Provide the (X, Y) coordinate of the cell's center where the given text is located.  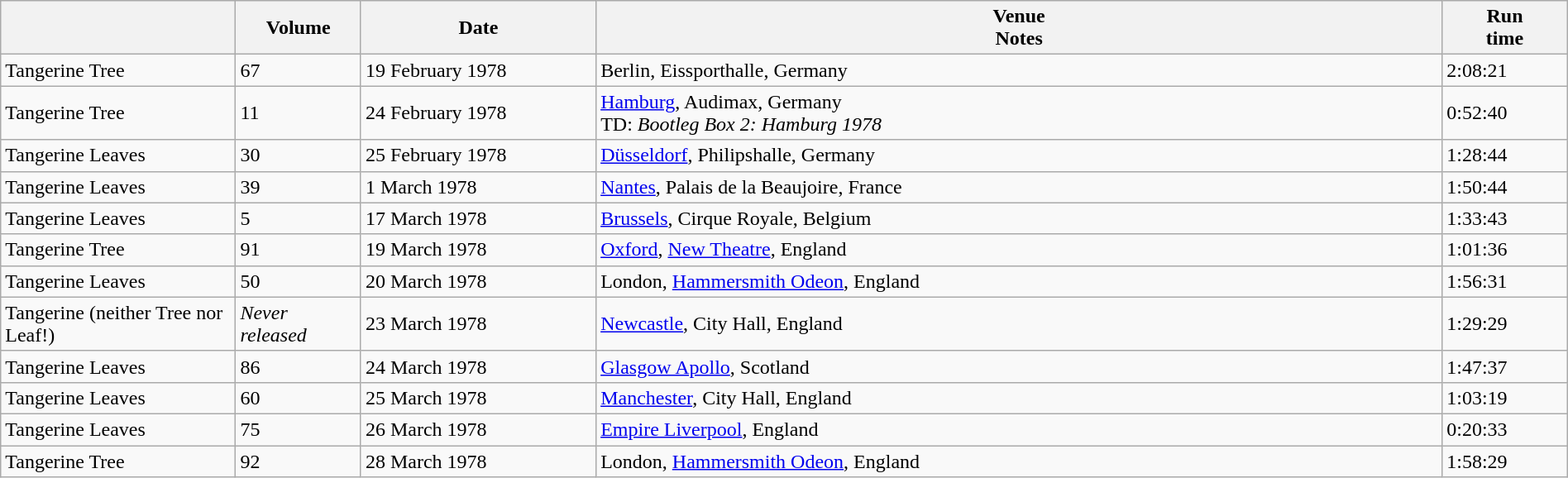
5 (299, 218)
24 March 1978 (478, 366)
1:47:37 (1505, 366)
Never released (299, 324)
Tangerine (neither Tree nor Leaf!) (118, 324)
Düsseldorf, Philipshalle, Germany (1019, 155)
1:56:31 (1505, 281)
Date (478, 28)
75 (299, 429)
1:58:29 (1505, 461)
26 March 1978 (478, 429)
Manchester, City Hall, England (1019, 398)
1:50:44 (1505, 187)
1:01:36 (1505, 250)
Runtime (1505, 28)
67 (299, 70)
Berlin, Eissporthalle, Germany (1019, 70)
1:03:19 (1505, 398)
Hamburg, Audimax, GermanyTD: Bootleg Box 2: Hamburg 1978 (1019, 112)
23 March 1978 (478, 324)
Nantes, Palais de la Beaujoire, France (1019, 187)
11 (299, 112)
Oxford, New Theatre, England (1019, 250)
17 March 1978 (478, 218)
25 March 1978 (478, 398)
1 March 1978 (478, 187)
28 March 1978 (478, 461)
Newcastle, City Hall, England (1019, 324)
1:28:44 (1505, 155)
19 March 1978 (478, 250)
Brussels, Cirque Royale, Belgium (1019, 218)
60 (299, 398)
Glasgow Apollo, Scotland (1019, 366)
91 (299, 250)
0:52:40 (1505, 112)
92 (299, 461)
24 February 1978 (478, 112)
86 (299, 366)
VenueNotes (1019, 28)
1:29:29 (1505, 324)
1:33:43 (1505, 218)
39 (299, 187)
50 (299, 281)
30 (299, 155)
Volume (299, 28)
Empire Liverpool, England (1019, 429)
0:20:33 (1505, 429)
19 February 1978 (478, 70)
20 March 1978 (478, 281)
2:08:21 (1505, 70)
25 February 1978 (478, 155)
